Extract the (x, y) coordinate from the center of the cell holding the provided text.  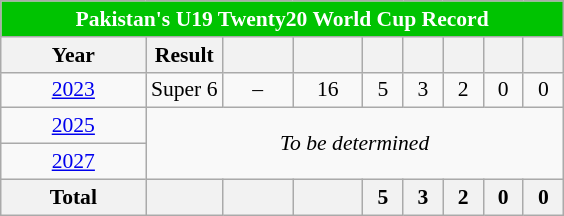
2027 (74, 162)
To be determined (355, 144)
Year (74, 55)
– (258, 90)
2023 (74, 90)
Super 6 (184, 90)
Pakistan's U19 Twenty20 World Cup Record (282, 19)
Result (184, 55)
2025 (74, 126)
16 (328, 90)
Total (74, 197)
